Identify which cell holds the provided text, then report its [X, Y] central coordinate. 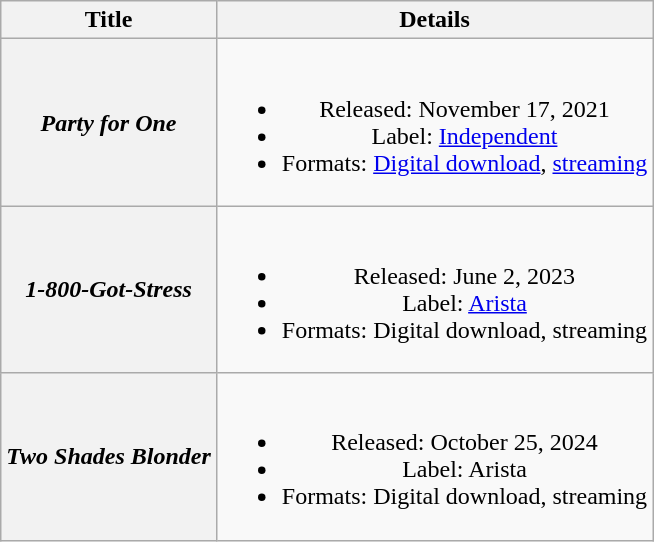
Details [434, 20]
1-800-Got-Stress [109, 290]
Released: October 25, 2024Label: AristaFormats: Digital download, streaming [434, 456]
Party for One [109, 122]
Title [109, 20]
Released: June 2, 2023Label: AristaFormats: Digital download, streaming [434, 290]
Two Shades Blonder [109, 456]
Released: November 17, 2021Label: IndependentFormats: Digital download, streaming [434, 122]
